Capture the cell that displays the provided text and extract its (X, Y) central coordinate. 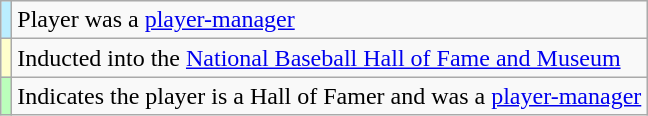
Inducted into the National Baseball Hall of Fame and Museum (330, 58)
Player was a player-manager (330, 20)
Indicates the player is a Hall of Famer and was a player-manager (330, 96)
